Return the [x, y] coordinate for the center point of the cell that contains the specified text.  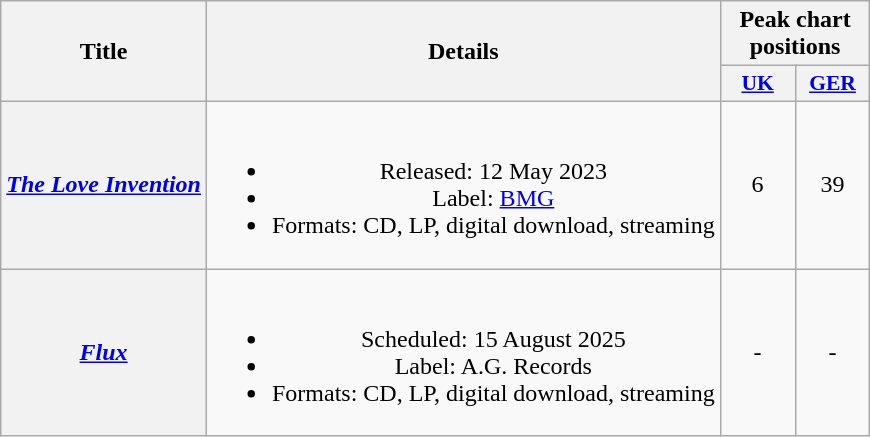
The Love Invention [104, 184]
6 [758, 184]
Peak chart positions [795, 34]
Title [104, 52]
Flux [104, 352]
GER [832, 84]
Scheduled: 15 August 2025Label: A.G. RecordsFormats: CD, LP, digital download, streaming [463, 352]
UK [758, 84]
39 [832, 184]
Released: 12 May 2023Label: BMGFormats: CD, LP, digital download, streaming [463, 184]
Details [463, 52]
